Find where the given text appears and provide that cell's center as (X, Y) coordinate. 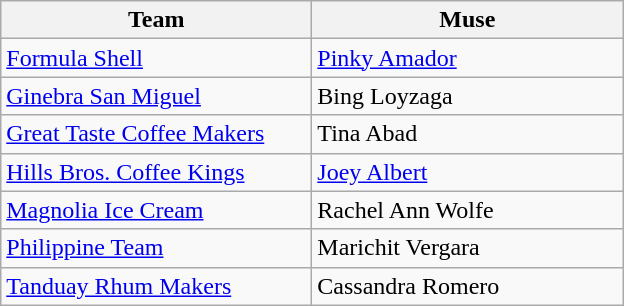
Tanduay Rhum Makers (156, 286)
Rachel Ann Wolfe (468, 210)
Cassandra Romero (468, 286)
Ginebra San Miguel (156, 96)
Hills Bros. Coffee Kings (156, 172)
Pinky Amador (468, 58)
Bing Loyzaga (468, 96)
Magnolia Ice Cream (156, 210)
Tina Abad (468, 134)
Team (156, 20)
Marichit Vergara (468, 248)
Great Taste Coffee Makers (156, 134)
Philippine Team (156, 248)
Joey Albert (468, 172)
Muse (468, 20)
Formula Shell (156, 58)
